Capture the cell that displays the provided text and extract its [x, y] central coordinate. 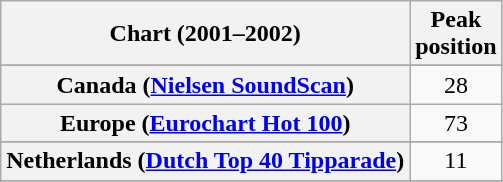
73 [456, 123]
Peakposition [456, 34]
11 [456, 161]
Canada (Nielsen SoundScan) [206, 85]
Netherlands (Dutch Top 40 Tipparade) [206, 161]
28 [456, 85]
Europe (Eurochart Hot 100) [206, 123]
Chart (2001–2002) [206, 34]
